Search for the cell housing the specified text and yield its (x, y) center coordinate. 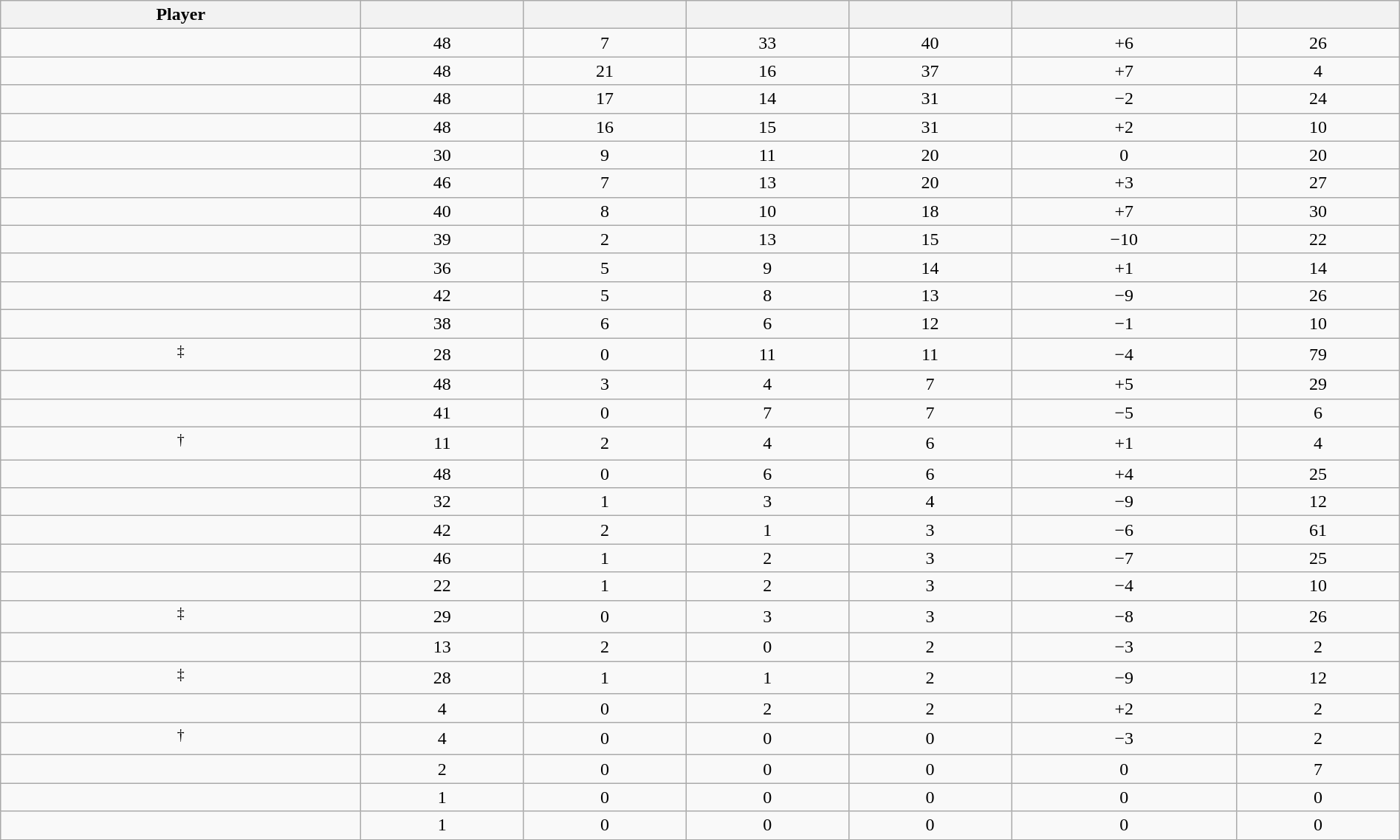
+3 (1124, 183)
39 (442, 239)
−8 (1124, 617)
37 (930, 71)
−6 (1124, 530)
−10 (1124, 239)
+6 (1124, 43)
36 (442, 267)
18 (930, 211)
32 (442, 502)
21 (605, 71)
33 (767, 43)
+5 (1124, 385)
17 (605, 99)
Player (181, 15)
41 (442, 413)
−7 (1124, 558)
24 (1318, 99)
−1 (1124, 323)
61 (1318, 530)
38 (442, 323)
−2 (1124, 99)
79 (1318, 354)
+4 (1124, 474)
27 (1318, 183)
−5 (1124, 413)
